Identify which cell holds the provided text, then report its (X, Y) central coordinate. 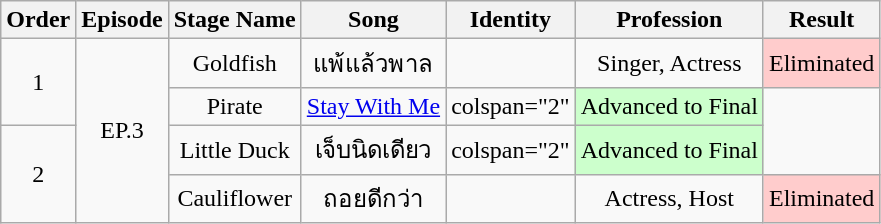
Actress, Host (669, 198)
เจ็บนิดเดียว (373, 150)
Profession (669, 20)
Episode (122, 20)
Pirate (234, 106)
Little Duck (234, 150)
EP.3 (122, 131)
Singer, Actress (669, 64)
Cauliflower (234, 198)
Song (373, 20)
1 (38, 82)
2 (38, 174)
Result (821, 20)
Order (38, 20)
ถอยดีกว่า (373, 198)
Stage Name (234, 20)
แพ้แล้วพาล (373, 64)
Identity (511, 20)
Stay With Me (373, 106)
Goldfish (234, 64)
